Scan for the cell matching the given text and deliver its (X, Y) coordinate at center. 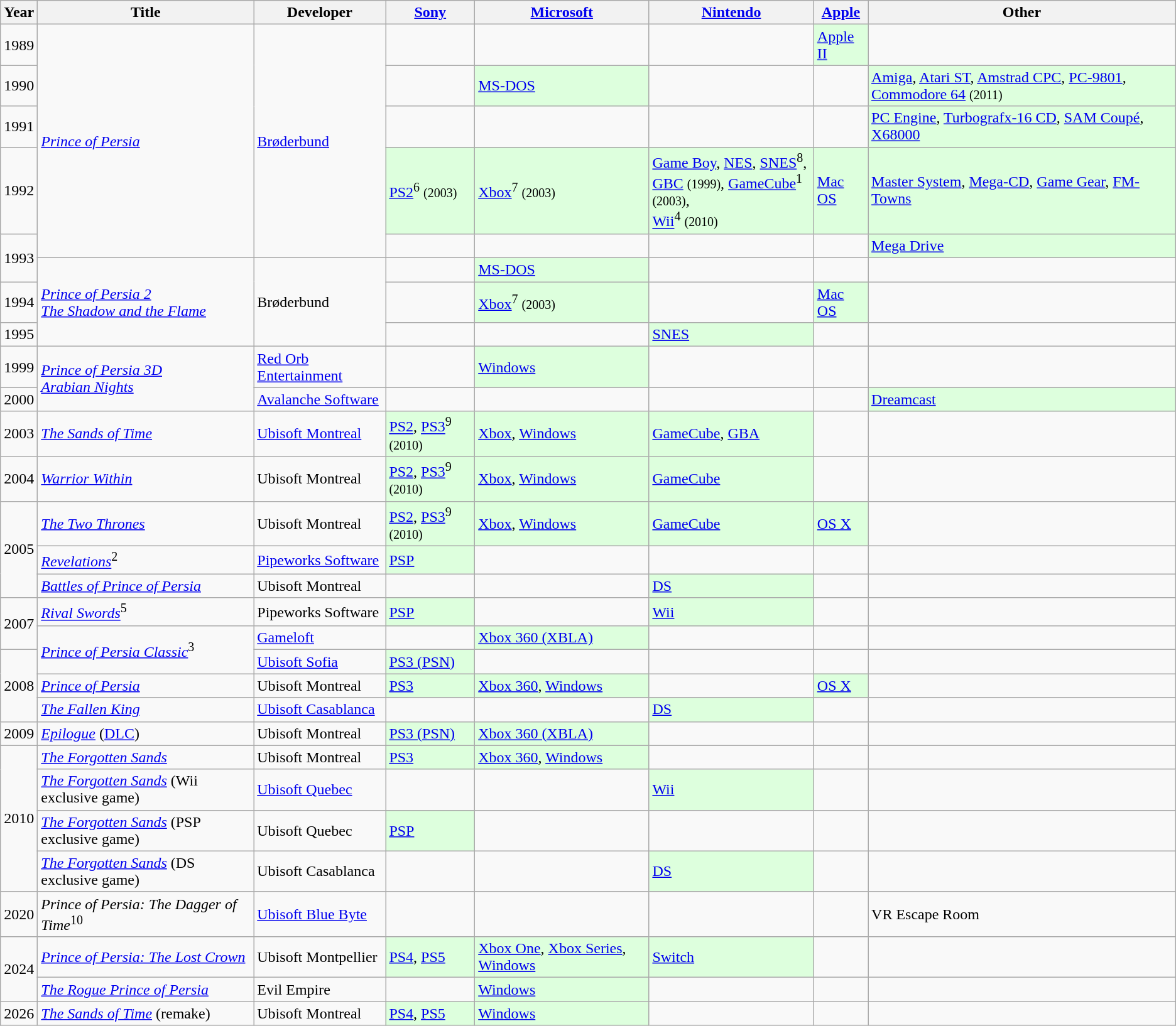
Other (1022, 13)
Revelations2 (146, 560)
Prince of Persia: The Dagger of Time10 (146, 914)
Switch (731, 957)
2008 (19, 686)
2010 (19, 819)
2024 (19, 969)
Prince of Persia: The Lost Crown (146, 957)
The Sands of Time (146, 434)
The Two Thrones (146, 524)
Avalanche Software (320, 399)
Nintendo (731, 13)
Battles of Prince of Persia (146, 586)
Xbox One, Xbox Series, Windows (562, 957)
1990 (19, 85)
Title (146, 13)
The Forgotten Sands (PSP exclusive game) (146, 830)
Prince of Persia 3DArabian Nights (146, 379)
Epilogue (DLC) (146, 733)
The Fallen King (146, 710)
2005 (19, 549)
Ubisoft Blue Byte (320, 914)
Ubisoft Montpellier (320, 957)
Red Orb Entertainment (320, 367)
2003 (19, 434)
1989 (19, 45)
Mega Drive (1022, 246)
Prince of Persia Classic3 (146, 650)
1994 (19, 303)
Ubisoft Sofia (320, 662)
Master System, Mega-CD, Game Gear, FM-Towns (1022, 191)
1991 (19, 127)
VR Escape Room (1022, 914)
Game Boy, NES, SNES8,GBC (1999), GameCube1 (2003),Wii4 (2010) (731, 191)
Amiga, Atari ST, Amstrad CPC, PC-9801, Commodore 64 (2011) (1022, 85)
2009 (19, 733)
The Forgotten Sands (Wii exclusive game) (146, 790)
Rival Swords5 (146, 612)
SNES (731, 335)
PC Engine, Turbografx-16 CD, SAM Coupé, X68000 (1022, 127)
Dreamcast (1022, 399)
Gameloft (320, 638)
Warrior Within (146, 478)
The Sands of Time (remake) (146, 1013)
Developer (320, 13)
Microsoft (562, 13)
GameCube, GBA (731, 434)
The Forgotten Sands (146, 757)
Prince of Persia 2The Shadow and the Flame (146, 303)
Sony (430, 13)
1995 (19, 335)
2000 (19, 399)
Year (19, 13)
2026 (19, 1013)
Apple II (841, 45)
1999 (19, 367)
Apple (841, 13)
The Rogue Prince of Persia (146, 990)
2004 (19, 478)
PS26 (2003) (430, 191)
1992 (19, 191)
2020 (19, 914)
2007 (19, 624)
Evil Empire (320, 990)
1993 (19, 258)
The Forgotten Sands (DS exclusive game) (146, 872)
